Return [x, y] of the center of cell containing provided text 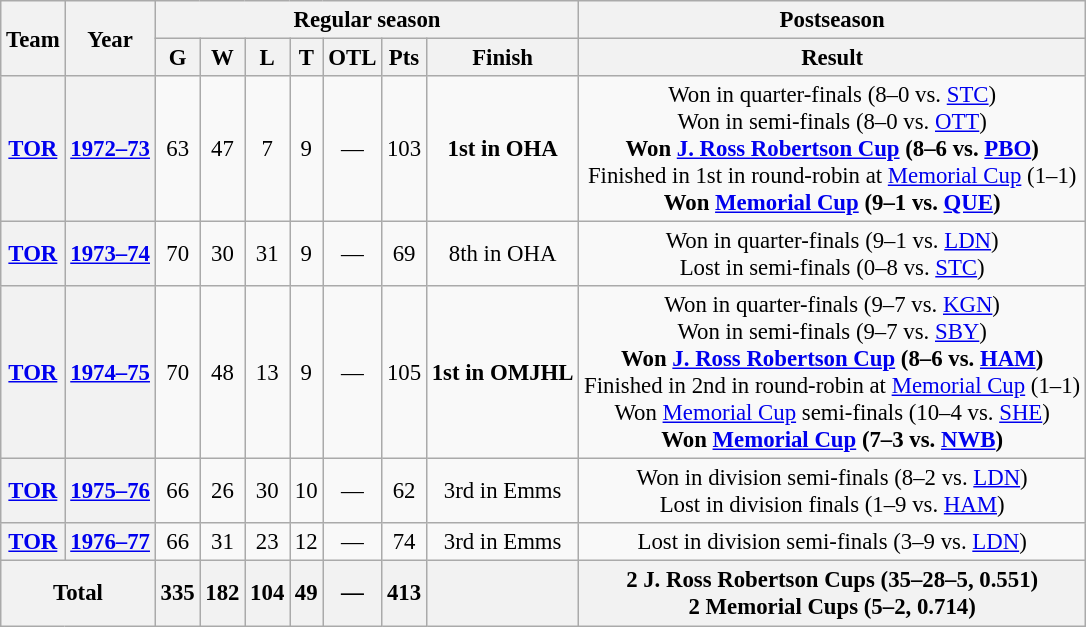
Won in division semi-finals (8–2 vs. LDN)Lost in division finals (1–9 vs. HAM) [832, 492]
2 J. Ross Robertson Cups (35–28–5, 0.551)2 Memorial Cups (5–2, 0.714) [832, 594]
Result [832, 58]
G [178, 58]
1973–74 [110, 254]
104 [268, 594]
Lost in division semi-finals (3–9 vs. LDN) [832, 543]
10 [306, 492]
13 [268, 372]
103 [404, 149]
1974–75 [110, 372]
1st in OHA [502, 149]
Regular season [367, 20]
62 [404, 492]
182 [222, 594]
23 [268, 543]
69 [404, 254]
L [268, 58]
74 [404, 543]
Finish [502, 58]
Total [78, 594]
1976–77 [110, 543]
63 [178, 149]
T [306, 58]
Team [33, 38]
Year [110, 38]
8th in OHA [502, 254]
7 [268, 149]
Pts [404, 58]
W [222, 58]
48 [222, 372]
47 [222, 149]
413 [404, 594]
Won in quarter-finals (9–1 vs. LDN)Lost in semi-finals (0–8 vs. STC) [832, 254]
1975–76 [110, 492]
1st in OMJHL [502, 372]
335 [178, 594]
26 [222, 492]
1972–73 [110, 149]
105 [404, 372]
49 [306, 594]
OTL [352, 58]
12 [306, 543]
Postseason [832, 20]
